Identify which cell holds the provided text, then report its (X, Y) central coordinate. 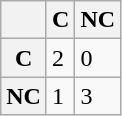
1 (60, 96)
3 (98, 96)
2 (60, 58)
0 (98, 58)
